Output the (X, Y) coordinate of the center of the cell containing the given text.  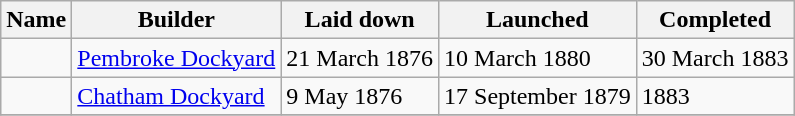
Completed (715, 20)
Builder (176, 20)
10 March 1880 (538, 58)
9 May 1876 (360, 96)
21 March 1876 (360, 58)
17 September 1879 (538, 96)
30 March 1883 (715, 58)
Laid down (360, 20)
Launched (538, 20)
Chatham Dockyard (176, 96)
1883 (715, 96)
Name (36, 20)
Pembroke Dockyard (176, 58)
